Provide the [x, y] coordinate of the cell's center where the given text is located.  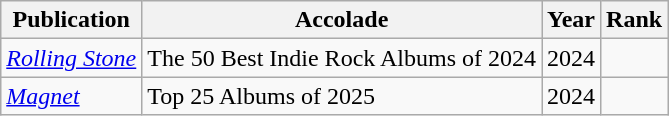
Accolade [342, 20]
Year [572, 20]
Rolling Stone [72, 58]
Top 25 Albums of 2025 [342, 96]
The 50 Best Indie Rock Albums of 2024 [342, 58]
Magnet [72, 96]
Publication [72, 20]
Rank [634, 20]
